Provide the (X, Y) coordinate of the cell's center where the given text is located.  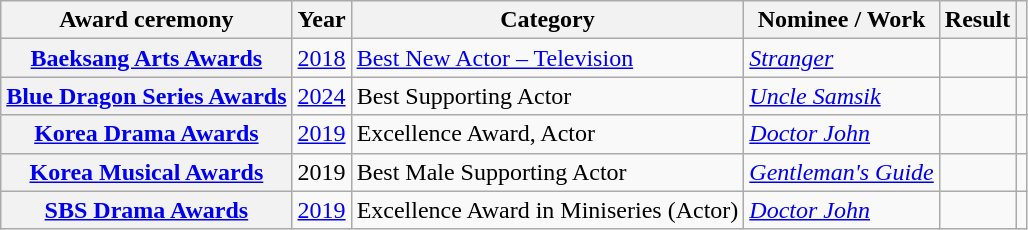
Baeksang Arts Awards (146, 58)
SBS Drama Awards (146, 210)
Uncle Samsik (842, 96)
Year (322, 20)
Award ceremony (146, 20)
Category (548, 20)
Korea Drama Awards (146, 134)
Stranger (842, 58)
Result (977, 20)
2018 (322, 58)
Korea Musical Awards (146, 172)
Best New Actor – Television (548, 58)
Nominee / Work (842, 20)
2024 (322, 96)
Excellence Award, Actor (548, 134)
Best Supporting Actor (548, 96)
Gentleman's Guide (842, 172)
Blue Dragon Series Awards (146, 96)
Excellence Award in Miniseries (Actor) (548, 210)
Best Male Supporting Actor (548, 172)
